Pinpoint the cell where the given text exists, returning its (X, Y) midpoint coordinate. 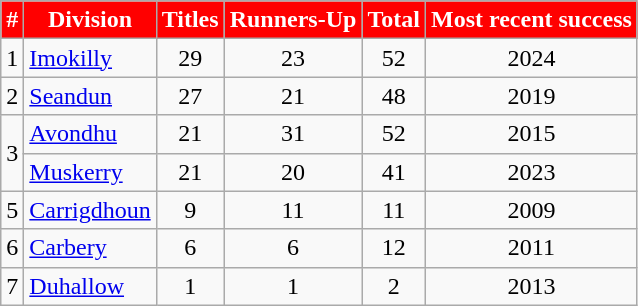
Imokilly (90, 58)
12 (394, 248)
2009 (531, 210)
2023 (531, 172)
Most recent success (531, 20)
Division (90, 20)
23 (293, 58)
Carbery (90, 248)
Duhallow (90, 286)
2013 (531, 286)
Seandun (90, 96)
2019 (531, 96)
3 (12, 153)
Runners-Up (293, 20)
Total (394, 20)
9 (190, 210)
5 (12, 210)
2024 (531, 58)
2011 (531, 248)
Titles (190, 20)
20 (293, 172)
31 (293, 134)
# (12, 20)
2015 (531, 134)
29 (190, 58)
48 (394, 96)
Muskerry (90, 172)
Avondhu (90, 134)
41 (394, 172)
27 (190, 96)
7 (12, 286)
Carrigdhoun (90, 210)
